Identify which cell holds the provided text, then report its (x, y) central coordinate. 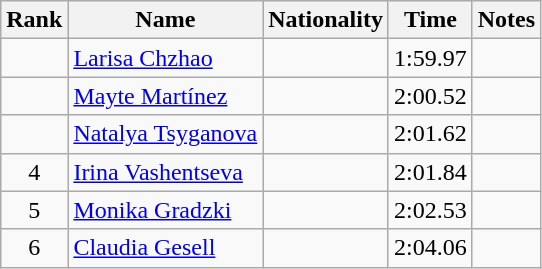
Time (430, 20)
4 (34, 172)
2:02.53 (430, 210)
Nationality (326, 20)
2:04.06 (430, 248)
Irina Vashentseva (166, 172)
Mayte Martínez (166, 96)
2:01.62 (430, 134)
Larisa Chzhao (166, 58)
5 (34, 210)
1:59.97 (430, 58)
6 (34, 248)
Monika Gradzki (166, 210)
Notes (506, 20)
Natalya Tsyganova (166, 134)
Claudia Gesell (166, 248)
Rank (34, 20)
Name (166, 20)
2:01.84 (430, 172)
2:00.52 (430, 96)
